Determine the (x, y) coordinate at the center of the cell enclosing the given text.  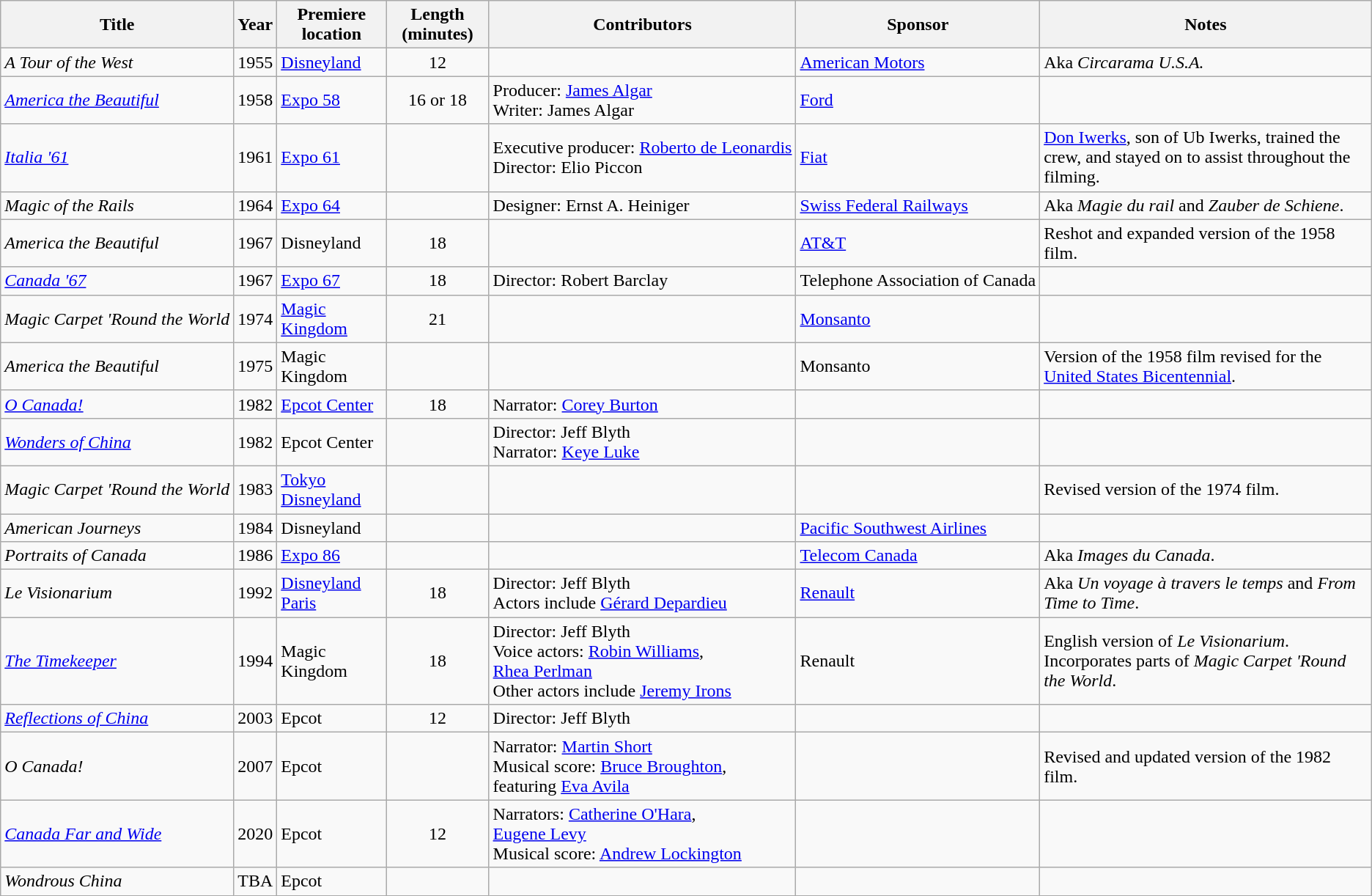
Ford (918, 100)
The Timekeeper (117, 661)
Narrators: Catherine O'Hara,Eugene LevyMusical score: Andrew Lockington (642, 834)
Revised version of the 1974 film. (1206, 490)
Director: Jeff BlythVoice actors: Robin Williams,Rhea PerlmanOther actors include Jeremy Irons (642, 661)
1983 (255, 490)
Sponsor (918, 25)
Title (117, 25)
Length (minutes) (438, 25)
Canada Far and Wide (117, 834)
Narrator: Martin ShortMusical score: Bruce Broughton,featuring Eva Avila (642, 766)
English version of Le Visionarium. Incorporates parts of Magic Carpet 'Round the World. (1206, 661)
1984 (255, 527)
Telecom Canada (918, 556)
Revised and updated version of the 1982 film. (1206, 766)
Director: Jeff Blyth (642, 719)
Director: Jeff BlythNarrator: Keye Luke (642, 441)
Aka Circarama U.S.A. (1206, 62)
Expo 58 (331, 100)
Magic of the Rails (117, 205)
Designer: Ernst A. Heiniger (642, 205)
American Journeys (117, 527)
Wonders of China (117, 441)
1992 (255, 594)
Year (255, 25)
Swiss Federal Railways (918, 205)
Notes (1206, 25)
2020 (255, 834)
2007 (255, 766)
1974 (255, 318)
1964 (255, 205)
Disneyland Paris (331, 594)
Italia '61 (117, 158)
Canada '67 (117, 281)
Contributors (642, 25)
Telephone Association of Canada (918, 281)
1994 (255, 661)
Executive producer: Roberto de LeonardisDirector: Elio Piccon (642, 158)
A Tour of the West (117, 62)
American Motors (918, 62)
1955 (255, 62)
Version of the 1958 film revised for the United States Bicentennial. (1206, 367)
Producer: James AlgarWriter: James Algar (642, 100)
Narrator: Corey Burton (642, 404)
Director: Robert Barclay (642, 281)
Director: Jeff BlythActors include Gérard Depardieu (642, 594)
Tokyo Disneyland (331, 490)
Expo 86 (331, 556)
Expo 67 (331, 281)
Pacific Southwest Airlines (918, 527)
1961 (255, 158)
Reshot and expanded version of the 1958 film. (1206, 243)
Reflections of China (117, 719)
Expo 61 (331, 158)
Le Visionarium (117, 594)
1975 (255, 367)
Wondrous China (117, 881)
Premiere location (331, 25)
2003 (255, 719)
21 (438, 318)
AT&T (918, 243)
Expo 64 (331, 205)
Aka Images du Canada. (1206, 556)
Fiat (918, 158)
Aka Magie du rail and Zauber de Schiene. (1206, 205)
Portraits of Canada (117, 556)
TBA (255, 881)
16 or 18 (438, 100)
Don Iwerks, son of Ub Iwerks, trained the crew, and stayed on to assist throughout the filming. (1206, 158)
Aka Un voyage à travers le temps and From Time to Time. (1206, 594)
1986 (255, 556)
1958 (255, 100)
